Return the [X, Y] coordinate for the center point of the cell that contains the specified text.  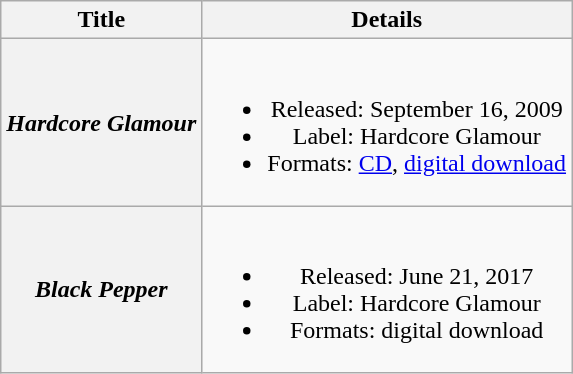
Hardcore Glamour [102, 122]
Details [387, 20]
Released: June 21, 2017Label: Hardcore GlamourFormats: digital download [387, 290]
Black Pepper [102, 290]
Title [102, 20]
Released: September 16, 2009Label: Hardcore GlamourFormats: CD, digital download [387, 122]
